Detect which cell encompasses the target text, then output its (X, Y) center coordinate. 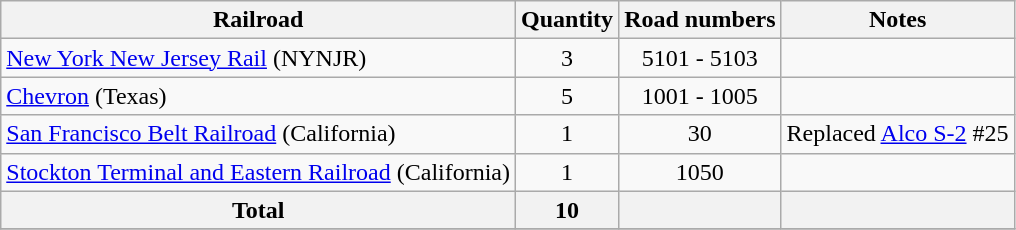
30 (700, 134)
Total (258, 210)
New York New Jersey Rail (NYNJR) (258, 58)
Chevron (Texas) (258, 96)
10 (568, 210)
5 (568, 96)
5101 - 5103 (700, 58)
1050 (700, 172)
Railroad (258, 20)
Stockton Terminal and Eastern Railroad (California) (258, 172)
San Francisco Belt Railroad (California) (258, 134)
1001 - 1005 (700, 96)
Quantity (568, 20)
Replaced Alco S-2 #25 (898, 134)
3 (568, 58)
Road numbers (700, 20)
Notes (898, 20)
